Pinpoint the cell where the given text exists, returning its (x, y) midpoint coordinate. 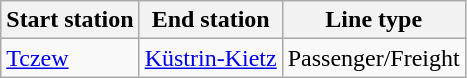
Küstrin-Kietz (210, 58)
Passenger/Freight (374, 58)
Line type (374, 20)
Start station (70, 20)
End station (210, 20)
Tczew (70, 58)
